Search for the cell housing the specified text and yield its (x, y) center coordinate. 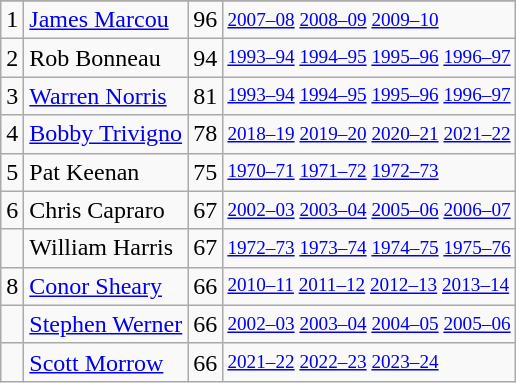
2002–03 2003–04 2004–05 2005–06 (369, 324)
8 (12, 286)
94 (206, 58)
2002–03 2003–04 2005–06 2006–07 (369, 210)
3 (12, 96)
Stephen Werner (106, 324)
2 (12, 58)
6 (12, 210)
Bobby Trivigno (106, 134)
James Marcou (106, 20)
Rob Bonneau (106, 58)
2018–19 2019–20 2020–21 2021–22 (369, 134)
78 (206, 134)
96 (206, 20)
2021–22 2022–23 2023–24 (369, 362)
81 (206, 96)
2007–08 2008–09 2009–10 (369, 20)
Pat Keenan (106, 172)
Scott Morrow (106, 362)
Warren Norris (106, 96)
Conor Sheary (106, 286)
1 (12, 20)
75 (206, 172)
5 (12, 172)
1972–73 1973–74 1974–75 1975–76 (369, 248)
Chris Capraro (106, 210)
William Harris (106, 248)
1970–71 1971–72 1972–73 (369, 172)
2010–11 2011–12 2012–13 2013–14 (369, 286)
4 (12, 134)
